Find where the given text appears and provide that cell's center as (X, Y) coordinate. 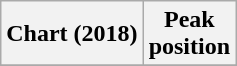
Peak position (189, 34)
Chart (2018) (72, 34)
